Identify which cell holds the provided text, then report its (X, Y) central coordinate. 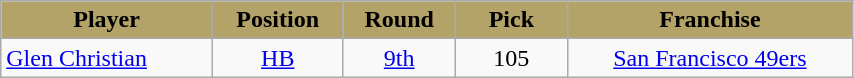
9th (399, 58)
San Francisco 49ers (710, 58)
Pick (511, 20)
HB (278, 58)
105 (511, 58)
Glen Christian (107, 58)
Position (278, 20)
Franchise (710, 20)
Round (399, 20)
Player (107, 20)
